Detect which cell encompasses the target text, then output its [x, y] center coordinate. 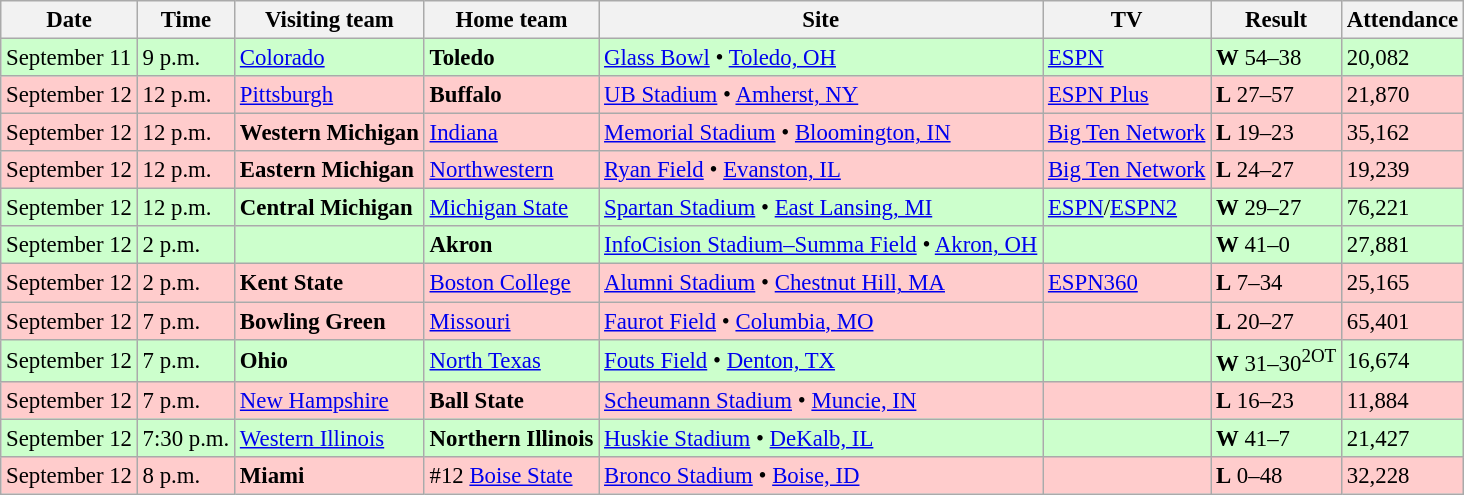
W 54–38 [1276, 58]
32,228 [1402, 476]
Eastern Michigan [330, 170]
Site [821, 20]
UB Stadium • Amherst, NY [821, 95]
Western Michigan [330, 133]
W 31–302OT [1276, 360]
#12 Boise State [512, 476]
North Texas [512, 360]
Bronco Stadium • Boise, ID [821, 476]
Northern Illinois [512, 438]
20,082 [1402, 58]
25,165 [1402, 283]
ESPN [1127, 58]
L 19–23 [1276, 133]
Huskie Stadium • DeKalb, IL [821, 438]
L 24–27 [1276, 170]
L 20–27 [1276, 321]
Missouri [512, 321]
Ryan Field • Evanston, IL [821, 170]
ESPN360 [1127, 283]
Kent State [330, 283]
Fouts Field • Denton, TX [821, 360]
19,239 [1402, 170]
Date [69, 20]
Indiana [512, 133]
Time [186, 20]
Central Michigan [330, 208]
W 41–0 [1276, 245]
Attendance [1402, 20]
New Hampshire [330, 400]
27,881 [1402, 245]
Spartan Stadium • East Lansing, MI [821, 208]
9 p.m. [186, 58]
Buffalo [512, 95]
TV [1127, 20]
Akron [512, 245]
Michigan State [512, 208]
76,221 [1402, 208]
65,401 [1402, 321]
W 29–27 [1276, 208]
Glass Bowl • Toledo, OH [821, 58]
Faurot Field • Columbia, MO [821, 321]
Boston College [512, 283]
Western Illinois [330, 438]
Visiting team [330, 20]
Miami [330, 476]
16,674 [1402, 360]
Pittsburgh [330, 95]
Alumni Stadium • Chestnut Hill, MA [821, 283]
Home team [512, 20]
Ball State [512, 400]
W 41–7 [1276, 438]
ESPN Plus [1127, 95]
35,162 [1402, 133]
Colorado [330, 58]
Result [1276, 20]
L 27–57 [1276, 95]
11,884 [1402, 400]
21,427 [1402, 438]
InfoCision Stadium–Summa Field • Akron, OH [821, 245]
8 p.m. [186, 476]
Ohio [330, 360]
Toledo [512, 58]
21,870 [1402, 95]
Bowling Green [330, 321]
L 7–34 [1276, 283]
Northwestern [512, 170]
L 0–48 [1276, 476]
7:30 p.m. [186, 438]
September 11 [69, 58]
Memorial Stadium • Bloomington, IN [821, 133]
ESPN/ESPN2 [1127, 208]
L 16–23 [1276, 400]
Scheumann Stadium • Muncie, IN [821, 400]
